Return the [x, y] coordinate for the center point of the cell that contains the specified text.  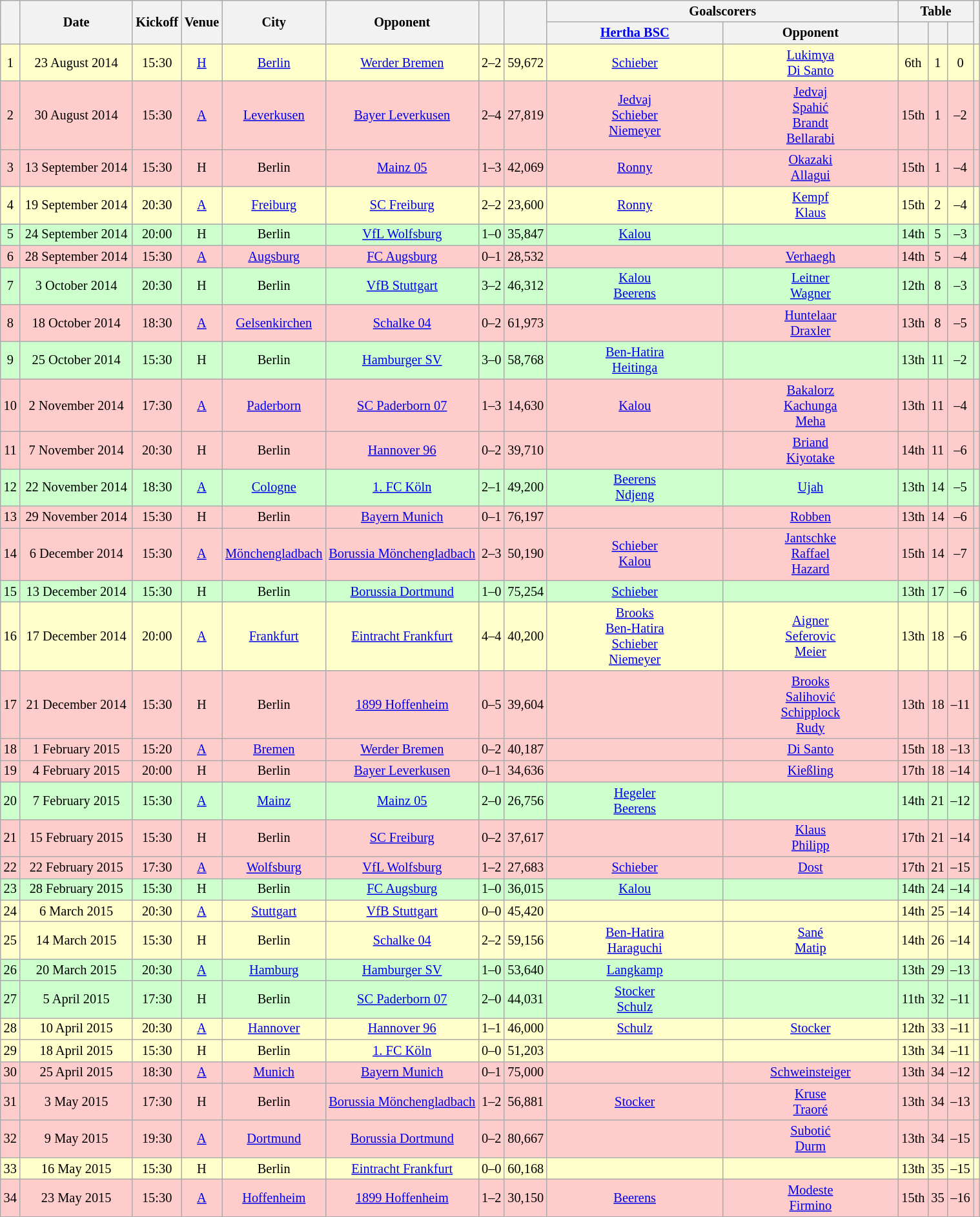
Huntelaar Draxler [810, 323]
27 [10, 999]
4 February 2015 [76, 771]
18 April 2015 [76, 1050]
Date [76, 22]
2–1 [491, 487]
0 [960, 63]
Paderborn [274, 405]
Mainz [274, 801]
23 [10, 889]
Hegeler Beerens [635, 801]
10 [10, 405]
Klaus Philipp [810, 838]
40,187 [526, 750]
13 [10, 517]
Hannover [274, 1028]
Dost [810, 867]
15:20 [156, 750]
23 August 2014 [76, 63]
61,973 [526, 323]
35,847 [526, 234]
19:30 [156, 1139]
19 September 2014 [76, 205]
27,683 [526, 867]
16 May 2015 [76, 1169]
Bakalorz Kachunga Meha [810, 405]
31 [10, 1101]
59,156 [526, 940]
Wolfsburg [274, 867]
Brooks Ben-Hatira Schieber Niemeyer [635, 636]
Sané Matip [810, 940]
51,203 [526, 1050]
6 [10, 256]
Schweinsteiger [810, 1072]
3–2 [491, 286]
Kießling [810, 771]
Beerens [635, 1198]
36,015 [526, 889]
Langkamp [635, 970]
28,532 [526, 256]
1–1 [491, 1028]
Table [935, 11]
6th [913, 63]
75,254 [526, 591]
17 December 2014 [76, 636]
25 October 2014 [76, 360]
46,000 [526, 1028]
56,881 [526, 1101]
34,636 [526, 771]
Jedvaj Spahić Brandt Bellarabi [810, 115]
19 [10, 771]
2–4 [491, 115]
23,600 [526, 205]
22 February 2015 [76, 867]
39,604 [526, 704]
14 March 2015 [76, 940]
30 August 2014 [76, 115]
Briand Kiyotake [810, 450]
Stocker Schulz [635, 999]
46,312 [526, 286]
Leverkusen [274, 115]
Schulz [635, 1028]
Subotić Durm [810, 1139]
1 February 2015 [76, 750]
Brooks Salihović Schipplock Rudy [810, 704]
Dortmund [274, 1139]
Jantschke Raffael Hazard [810, 554]
Robben [810, 517]
Kempf Klaus [810, 205]
45,420 [526, 911]
7 [10, 286]
Bremen [274, 750]
22 [10, 867]
16 [10, 636]
Kickoff [156, 22]
Jedvaj Schieber Niemeyer [635, 115]
20 March 2015 [76, 970]
Frankfurt [274, 636]
2 November 2014 [76, 405]
25 April 2015 [76, 1072]
Kalou Beerens [635, 286]
28 September 2014 [76, 256]
2–3 [491, 554]
9 May 2015 [76, 1139]
–16 [960, 1198]
3 October 2014 [76, 286]
Cologne [274, 487]
3 [10, 168]
12 [10, 487]
23 May 2015 [76, 1198]
Okazaki Allagui [810, 168]
28 February 2015 [76, 889]
Goalscorers [722, 11]
30 [10, 1072]
Stuttgart [274, 911]
13 December 2014 [76, 591]
29 November 2014 [76, 517]
Ujah [810, 487]
40,200 [526, 636]
30,150 [526, 1198]
15 February 2015 [76, 838]
Venue [201, 22]
15 [10, 591]
18 October 2014 [76, 323]
6 March 2015 [76, 911]
Augsburg [274, 256]
80,667 [526, 1139]
Kruse Traoré [810, 1101]
Aigner Seferovic Meier [810, 636]
28 [10, 1028]
49,200 [526, 487]
Beerens Ndjeng [635, 487]
14,630 [526, 405]
Hertha BSC [635, 33]
Verhaegh [810, 256]
Hoffenheim [274, 1198]
50,190 [526, 554]
58,768 [526, 360]
Ben-Hatira Haraguchi [635, 940]
22 November 2014 [76, 487]
75,000 [526, 1072]
13 September 2014 [76, 168]
27,819 [526, 115]
37,617 [526, 838]
39,710 [526, 450]
9 [10, 360]
Freiburg [274, 205]
Modeste Firmino [810, 1198]
Hamburg [274, 970]
42,069 [526, 168]
76,197 [526, 517]
Di Santo [810, 750]
60,168 [526, 1169]
Leitner Wagner [810, 286]
Gelsenkirchen [274, 323]
Munich [274, 1072]
59,672 [526, 63]
6 December 2014 [76, 554]
20 [10, 801]
10 April 2015 [76, 1028]
21 December 2014 [76, 704]
–7 [960, 554]
5 April 2015 [76, 999]
11th [913, 999]
Lukimya Di Santo [810, 63]
0–5 [491, 704]
3 May 2015 [76, 1101]
Mönchengladbach [274, 554]
26,756 [526, 801]
44,031 [526, 999]
3–0 [491, 360]
4–4 [491, 636]
Ben-Hatira Heitinga [635, 360]
City [274, 22]
24 September 2014 [76, 234]
7 November 2014 [76, 450]
53,640 [526, 970]
7 February 2015 [76, 801]
Schieber Kalou [635, 554]
4 [10, 205]
